Identify which cell holds the provided text, then report its (X, Y) central coordinate. 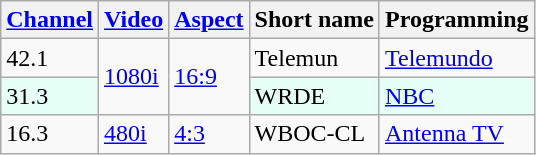
WBOC-CL (314, 134)
Video (134, 20)
1080i (134, 77)
480i (134, 134)
Antenna TV (456, 134)
Channel (50, 20)
Short name (314, 20)
16:9 (209, 77)
4:3 (209, 134)
WRDE (314, 96)
Telemun (314, 58)
16.3 (50, 134)
Programming (456, 20)
Telemundo (456, 58)
31.3 (50, 96)
NBC (456, 96)
Aspect (209, 20)
42.1 (50, 58)
